Provide the [x, y] coordinate of the cell's center where the given text is located.  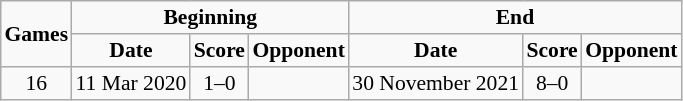
11 Mar 2020 [131, 84]
8–0 [552, 84]
1–0 [220, 84]
16 [36, 84]
30 November 2021 [436, 84]
End [516, 18]
Beginning [210, 18]
Games [36, 34]
